Determine the [X, Y] coordinate at the center of the cell enclosing the given text.  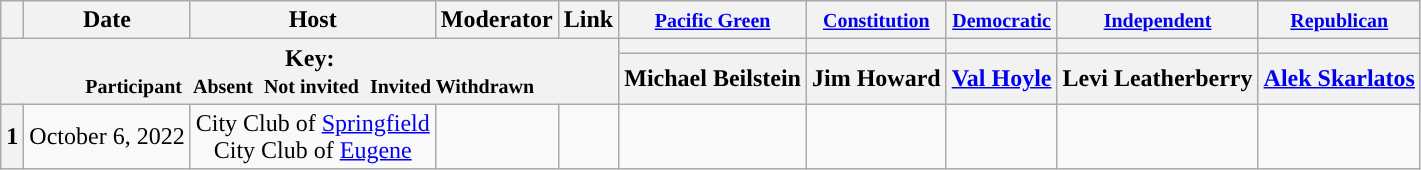
Republican [1339, 20]
Independent [1158, 20]
Democratic [1002, 20]
Constitution [876, 20]
Moderator [496, 20]
Michael Beilstein [713, 78]
October 6, 2022 [107, 136]
Key: Participant Absent Not invited Invited Withdrawn [310, 72]
Val Hoyle [1002, 78]
Alek Skarlatos [1339, 78]
City Club of SpringfieldCity Club of Eugene [312, 136]
Jim Howard [876, 78]
Date [107, 20]
Host [312, 20]
Pacific Green [713, 20]
1 [12, 136]
Levi Leatherberry [1158, 78]
Link [588, 20]
